Identify which cell holds the provided text, then report its [X, Y] central coordinate. 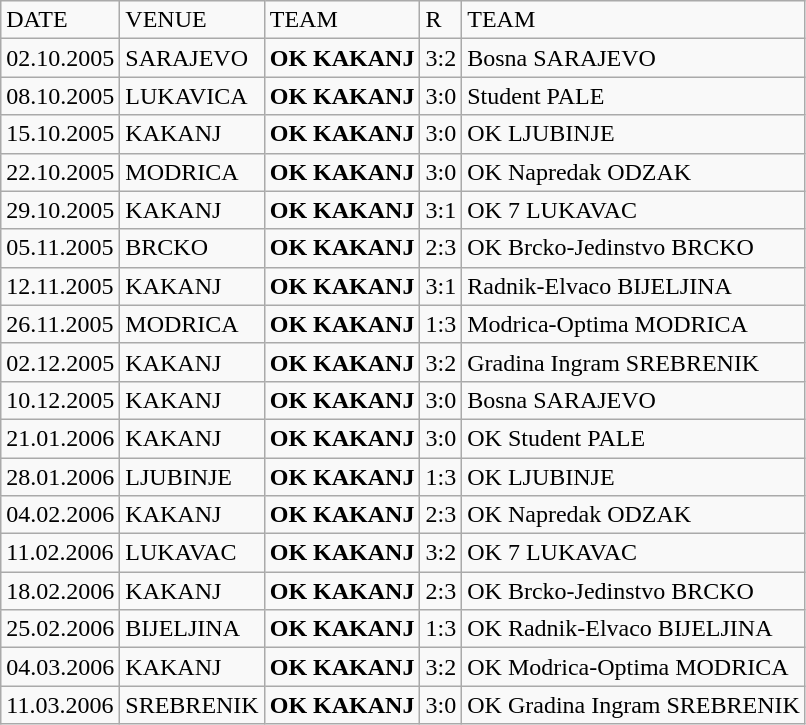
VENUE [192, 20]
Radnik-Elvaco BIJELJINA [634, 286]
BRCKO [192, 248]
04.02.2006 [60, 515]
08.10.2005 [60, 96]
SARAJEVO [192, 58]
12.11.2005 [60, 286]
LUKAVICA [192, 96]
SREBRENIK [192, 705]
Gradina Ingram SREBRENIK [634, 362]
R [441, 20]
05.11.2005 [60, 248]
OK Student PALE [634, 438]
15.10.2005 [60, 134]
26.11.2005 [60, 324]
02.10.2005 [60, 58]
28.01.2006 [60, 477]
Modrica-Optima MODRICA [634, 324]
OK Radnik-Elvaco BIJELJINA [634, 629]
OK Gradina Ingram SREBRENIK [634, 705]
21.01.2006 [60, 438]
Student PALE [634, 96]
22.10.2005 [60, 172]
11.02.2006 [60, 553]
25.02.2006 [60, 629]
BIJELJINA [192, 629]
02.12.2005 [60, 362]
LJUBINJE [192, 477]
DATE [60, 20]
11.03.2006 [60, 705]
18.02.2006 [60, 591]
29.10.2005 [60, 210]
LUKAVAC [192, 553]
10.12.2005 [60, 400]
OK Modrica-Optima MODRICA [634, 667]
04.03.2006 [60, 667]
